Output the (X, Y) coordinate of the center of the cell containing the given text.  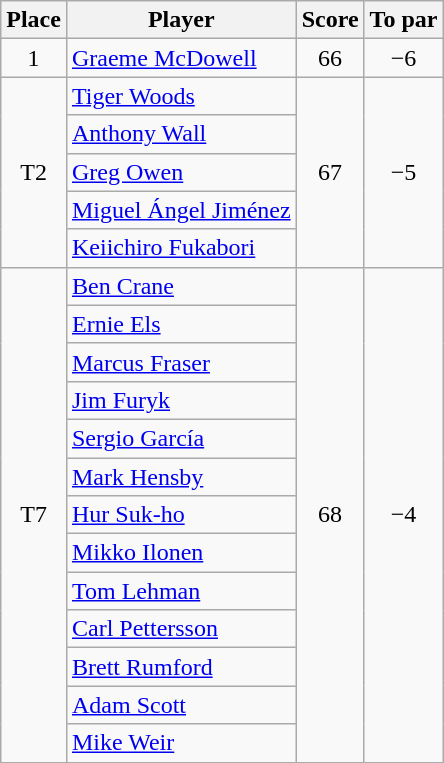
68 (330, 514)
−4 (404, 514)
Tiger Woods (181, 96)
Mark Hensby (181, 477)
Mikko Ilonen (181, 553)
Graeme McDowell (181, 58)
Place (34, 20)
Miguel Ángel Jiménez (181, 210)
66 (330, 58)
−5 (404, 172)
Marcus Fraser (181, 362)
T7 (34, 514)
Anthony Wall (181, 134)
Tom Lehman (181, 591)
Greg Owen (181, 172)
Player (181, 20)
Carl Pettersson (181, 629)
67 (330, 172)
T2 (34, 172)
Ben Crane (181, 286)
Brett Rumford (181, 667)
Keiichiro Fukabori (181, 248)
1 (34, 58)
Ernie Els (181, 324)
Score (330, 20)
To par (404, 20)
Sergio García (181, 438)
Mike Weir (181, 743)
Hur Suk-ho (181, 515)
Jim Furyk (181, 400)
Adam Scott (181, 705)
−6 (404, 58)
